Return the [X, Y] coordinate for the center point of the cell that contains the specified text.  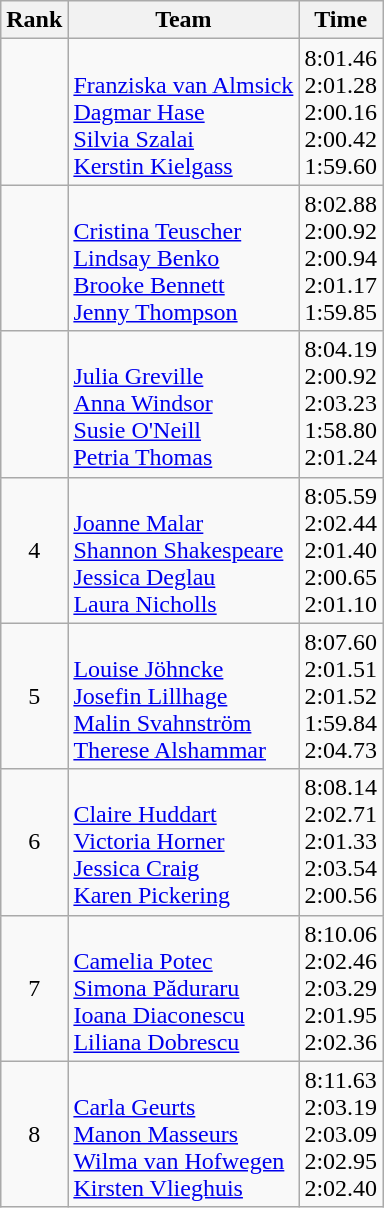
5 [34, 696]
8:07.602:01.512:01.521:59.842:04.73 [341, 696]
Team [184, 20]
8:05.592:02.442:01.402:00.652:01.10 [341, 550]
Rank [34, 20]
7 [34, 988]
Camelia PotecSimona PăduraruIoana DiaconescuLiliana Dobrescu [184, 988]
8:11.632:03.192:03.092:02.952:02.40 [341, 1134]
Time [341, 20]
8:02.882:00.922:00.942:01.171:59.85 [341, 258]
Joanne MalarShannon ShakespeareJessica DeglauLaura Nicholls [184, 550]
Louise JöhnckeJosefin LillhageMalin SvahnströmTherese Alshammar [184, 696]
4 [34, 550]
8:10.062:02.462:03.292:01.952:02.36 [341, 988]
8:04.192:00.922:03.231:58.802:01.24 [341, 404]
6 [34, 842]
8 [34, 1134]
8:01.462:01.282:00.162:00.421:59.60 [341, 112]
8:08.142:02.712:01.332:03.542:00.56 [341, 842]
Claire HuddartVictoria HornerJessica CraigKaren Pickering [184, 842]
Cristina TeuscherLindsay BenkoBrooke BennettJenny Thompson [184, 258]
Julia GrevilleAnna WindsorSusie O'NeillPetria Thomas [184, 404]
Carla GeurtsManon MasseursWilma van HofwegenKirsten Vlieghuis [184, 1134]
Franziska van AlmsickDagmar HaseSilvia SzalaiKerstin Kielgass [184, 112]
